Identify which cell holds the provided text, then report its [X, Y] central coordinate. 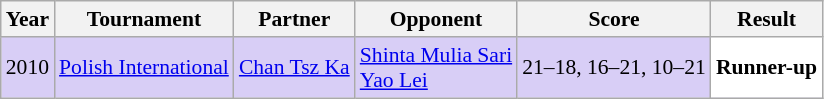
Shinta Mulia Sari Yao Lei [436, 68]
Runner-up [766, 68]
Tournament [144, 19]
Score [614, 19]
Chan Tsz Ka [294, 68]
2010 [28, 68]
Result [766, 19]
Partner [294, 19]
Year [28, 19]
Opponent [436, 19]
21–18, 16–21, 10–21 [614, 68]
Polish International [144, 68]
